From the cell containing the given text, extract its center point as [x, y] coordinate. 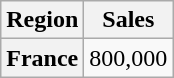
800,000 [128, 58]
France [42, 58]
Region [42, 20]
Sales [128, 20]
